Locate the cell with the specified text and output its [x, y] center coordinate. 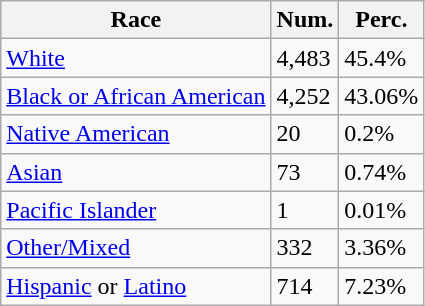
White [136, 58]
Asian [136, 172]
332 [305, 248]
Hispanic or Latino [136, 286]
73 [305, 172]
43.06% [382, 96]
3.36% [382, 248]
0.01% [382, 210]
7.23% [382, 286]
714 [305, 286]
Race [136, 20]
4,483 [305, 58]
Perc. [382, 20]
Native American [136, 134]
45.4% [382, 58]
1 [305, 210]
Num. [305, 20]
0.74% [382, 172]
Black or African American [136, 96]
0.2% [382, 134]
4,252 [305, 96]
20 [305, 134]
Other/Mixed [136, 248]
Pacific Islander [136, 210]
